Provide the [X, Y] coordinate of the cell's center where the given text is located.  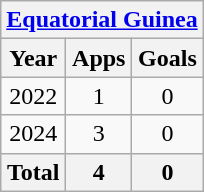
Total [34, 172]
1 [99, 96]
4 [99, 172]
Year [34, 58]
Apps [99, 58]
Equatorial Guinea [102, 20]
2024 [34, 134]
3 [99, 134]
2022 [34, 96]
Goals [168, 58]
